Locate the cell with the specified text and output its [X, Y] center coordinate. 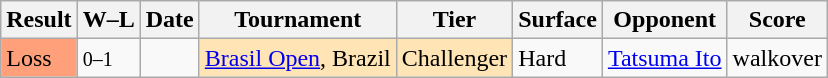
Score [777, 20]
Opponent [664, 20]
Challenger [454, 58]
0–1 [108, 58]
Tatsuma Ito [664, 58]
Brasil Open, Brazil [298, 58]
W–L [108, 20]
Result [39, 20]
Loss [39, 58]
Hard [558, 58]
Surface [558, 20]
walkover [777, 58]
Tier [454, 20]
Date [170, 20]
Tournament [298, 20]
